Return the [x, y] coordinate for the center point of the cell that contains the specified text.  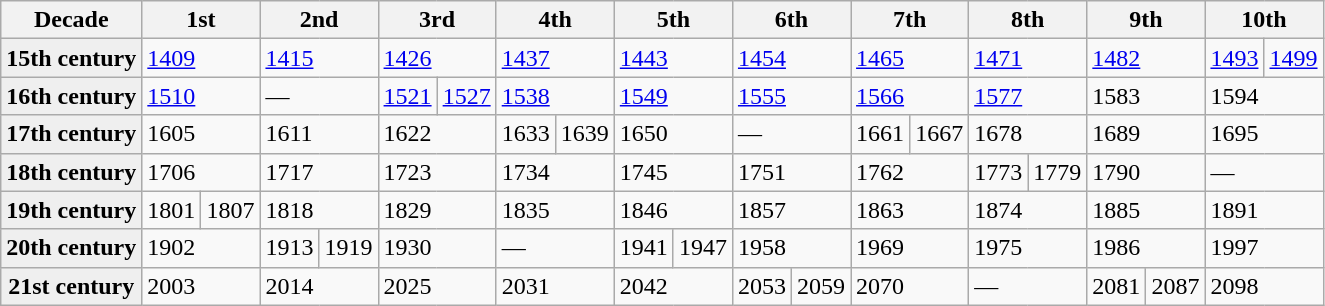
1857 [791, 210]
1577 [1028, 96]
1510 [201, 96]
1465 [910, 58]
1695 [1264, 134]
2031 [555, 286]
1594 [1264, 96]
1891 [1264, 210]
1762 [910, 172]
19th century [72, 210]
1773 [998, 172]
1997 [1264, 248]
1941 [644, 248]
1605 [201, 134]
1st [201, 20]
1801 [172, 210]
2nd [319, 20]
8th [1028, 20]
1717 [319, 172]
1549 [673, 96]
Decade [72, 20]
1969 [910, 248]
1689 [1146, 134]
1583 [1146, 96]
2059 [820, 286]
1555 [791, 96]
2003 [201, 286]
1790 [1146, 172]
1639 [584, 134]
2053 [762, 286]
1745 [673, 172]
1818 [319, 210]
2070 [910, 286]
20th century [72, 248]
1415 [319, 58]
1846 [673, 210]
1919 [348, 248]
1499 [1294, 58]
9th [1146, 20]
1471 [1028, 58]
1706 [201, 172]
1829 [437, 210]
1678 [1028, 134]
15th century [72, 58]
1611 [319, 134]
1751 [791, 172]
1622 [437, 134]
4th [555, 20]
1930 [437, 248]
1902 [201, 248]
1723 [437, 172]
10th [1264, 20]
1885 [1146, 210]
1482 [1146, 58]
1538 [555, 96]
6th [791, 20]
2014 [319, 286]
2042 [673, 286]
1779 [1058, 172]
18th century [72, 172]
1947 [702, 248]
2087 [1176, 286]
1426 [437, 58]
1661 [880, 134]
1874 [1028, 210]
1521 [408, 96]
7th [910, 20]
1835 [555, 210]
1986 [1146, 248]
16th century [72, 96]
1493 [1234, 58]
1443 [673, 58]
1437 [555, 58]
1958 [791, 248]
1807 [230, 210]
1454 [791, 58]
1913 [290, 248]
1734 [555, 172]
1667 [940, 134]
1409 [201, 58]
17th century [72, 134]
2081 [1116, 286]
1975 [1028, 248]
5th [673, 20]
1566 [910, 96]
1527 [466, 96]
2025 [437, 286]
1650 [673, 134]
2098 [1264, 286]
1863 [910, 210]
1633 [526, 134]
3rd [437, 20]
21st century [72, 286]
